Capture the cell that displays the provided text and extract its (X, Y) central coordinate. 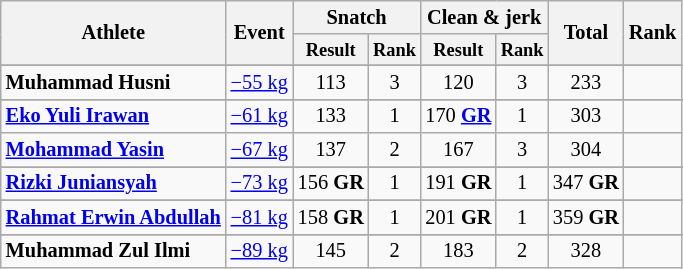
Rahmat Erwin Abdullah (114, 217)
−55 kg (260, 82)
Snatch (357, 17)
303 (586, 116)
328 (586, 251)
Event (260, 32)
183 (458, 251)
−61 kg (260, 116)
191 GR (458, 183)
−89 kg (260, 251)
Total (586, 32)
158 GR (331, 217)
170 GR (458, 116)
−81 kg (260, 217)
113 (331, 82)
201 GR (458, 217)
Athlete (114, 32)
120 (458, 82)
167 (458, 150)
359 GR (586, 217)
304 (586, 150)
Muhammad Husni (114, 82)
145 (331, 251)
Rizki Juniansyah (114, 183)
Clean & jerk (484, 17)
Mohammad Yasin (114, 150)
−67 kg (260, 150)
233 (586, 82)
Eko Yuli Irawan (114, 116)
−73 kg (260, 183)
133 (331, 116)
Muhammad Zul Ilmi (114, 251)
137 (331, 150)
156 GR (331, 183)
347 GR (586, 183)
